Provide the (X, Y) coordinate of the cell's center where the given text is located.  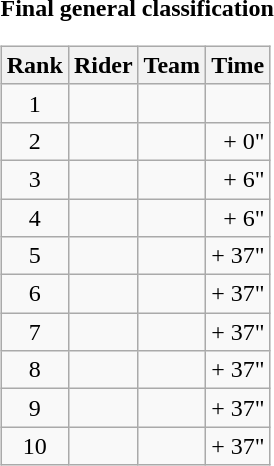
+ 0" (238, 141)
3 (34, 179)
Time (238, 65)
9 (34, 408)
2 (34, 141)
Team (172, 65)
5 (34, 256)
6 (34, 294)
Rider (103, 65)
1 (34, 103)
10 (34, 446)
4 (34, 217)
7 (34, 332)
8 (34, 370)
Rank (34, 65)
